From the cell containing the given text, extract its center point as (X, Y) coordinate. 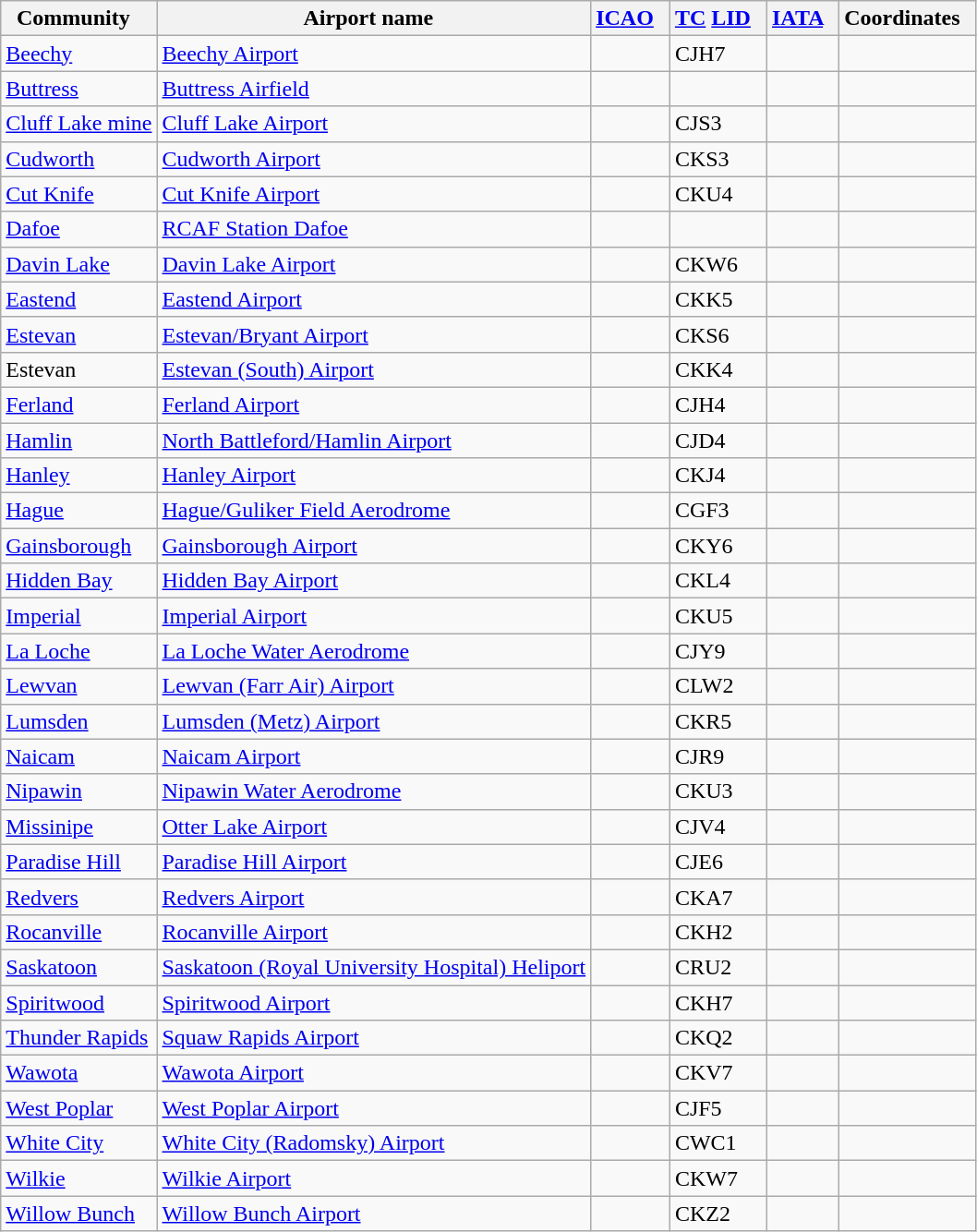
CKZ2 (718, 1214)
Imperial Airport (374, 616)
Lumsden (79, 721)
Wilkie (79, 1178)
CKA7 (718, 897)
Beechy (79, 54)
Redvers (79, 897)
Ferland (79, 405)
CJR9 (718, 756)
CKQ2 (718, 1038)
Lewvan (Farr Air) Airport (374, 686)
White City (Radomsky) Airport (374, 1143)
CKL4 (718, 581)
CGF3 (718, 511)
CJF5 (718, 1108)
Missinipe (79, 827)
Rocanville (79, 932)
CJE6 (718, 862)
Buttress Airfield (374, 89)
ICAO (631, 18)
CJD4 (718, 441)
West Poplar (79, 1108)
Hanley Airport (374, 476)
Dafoe (79, 229)
Squaw Rapids Airport (374, 1038)
Community (79, 18)
Gainsborough (79, 546)
CKJ4 (718, 476)
Spiritwood Airport (374, 1002)
La Loche Water Aerodrome (374, 651)
White City (79, 1143)
Cut Knife Airport (374, 194)
Eastend Airport (374, 299)
IATA (802, 18)
Buttress (79, 89)
Hidden Bay Airport (374, 581)
Gainsborough Airport (374, 546)
CKH2 (718, 932)
CKS3 (718, 159)
CKK5 (718, 299)
CKH7 (718, 1002)
Naicam Airport (374, 756)
Spiritwood (79, 1002)
CKW7 (718, 1178)
Eastend (79, 299)
CJV4 (718, 827)
Thunder Rapids (79, 1038)
CJH7 (718, 54)
Nipawin Water Aerodrome (374, 791)
CKU5 (718, 616)
Wilkie Airport (374, 1178)
CKK4 (718, 369)
Hague/Guliker Field Aerodrome (374, 511)
Paradise Hill Airport (374, 862)
CKW6 (718, 264)
CRU2 (718, 967)
CKU3 (718, 791)
CJH4 (718, 405)
Paradise Hill (79, 862)
Beechy Airport (374, 54)
CJY9 (718, 651)
Davin Lake Airport (374, 264)
Hamlin (79, 441)
Estevan (South) Airport (374, 369)
Estevan/Bryant Airport (374, 334)
CKS6 (718, 334)
Lewvan (79, 686)
Airport name (374, 18)
Redvers Airport (374, 897)
Ferland Airport (374, 405)
CKY6 (718, 546)
Cudworth Airport (374, 159)
North Battleford/Hamlin Airport (374, 441)
Hidden Bay (79, 581)
CKV7 (718, 1073)
Hanley (79, 476)
CKR5 (718, 721)
Imperial (79, 616)
Cluff Lake mine (79, 124)
Cudworth (79, 159)
CJS3 (718, 124)
Willow Bunch (79, 1214)
Wawota (79, 1073)
TC LID (718, 18)
CKU4 (718, 194)
RCAF Station Dafoe (374, 229)
Wawota Airport (374, 1073)
Davin Lake (79, 264)
West Poplar Airport (374, 1108)
CWC1 (718, 1143)
Willow Bunch Airport (374, 1214)
Lumsden (Metz) Airport (374, 721)
CLW2 (718, 686)
Cut Knife (79, 194)
La Loche (79, 651)
Hague (79, 511)
Nipawin (79, 791)
Naicam (79, 756)
Coordinates (908, 18)
Saskatoon (Royal University Hospital) Heliport (374, 967)
Otter Lake Airport (374, 827)
Rocanville Airport (374, 932)
Saskatoon (79, 967)
Cluff Lake Airport (374, 124)
